Extract the [x, y] coordinate from the center of the cell holding the provided text.  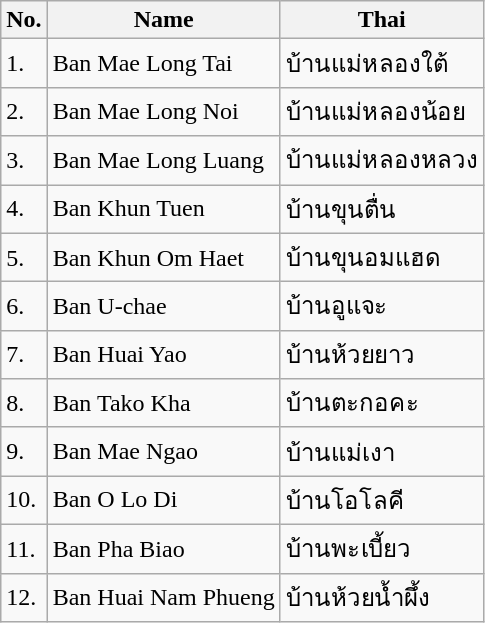
Ban Mae Long Tai [164, 64]
2. [24, 112]
9. [24, 452]
บ้านขุนอมแฮด [382, 258]
บ้านแม่หลองน้อย [382, 112]
บ้านอูแจะ [382, 306]
3. [24, 160]
Ban Mae Long Luang [164, 160]
Ban Khun Om Haet [164, 258]
บ้านตะกอคะ [382, 404]
บ้านแม่หลองหลวง [382, 160]
บ้านแม่เงา [382, 452]
บ้านขุนตื่น [382, 208]
11. [24, 548]
Name [164, 20]
Ban Mae Ngao [164, 452]
บ้านห้วยยาว [382, 354]
Ban Khun Tuen [164, 208]
6. [24, 306]
Thai [382, 20]
Ban Tako Kha [164, 404]
บ้านพะเบี้ยว [382, 548]
1. [24, 64]
Ban Huai Yao [164, 354]
Ban O Lo Di [164, 500]
5. [24, 258]
12. [24, 598]
Ban Mae Long Noi [164, 112]
บ้านห้วยน้ำผึ้ง [382, 598]
4. [24, 208]
No. [24, 20]
Ban Pha Biao [164, 548]
Ban Huai Nam Phueng [164, 598]
8. [24, 404]
10. [24, 500]
7. [24, 354]
บ้านแม่หลองใต้ [382, 64]
บ้านโอโลคี [382, 500]
Ban U-chae [164, 306]
